Return [x, y] of the center of cell containing provided text 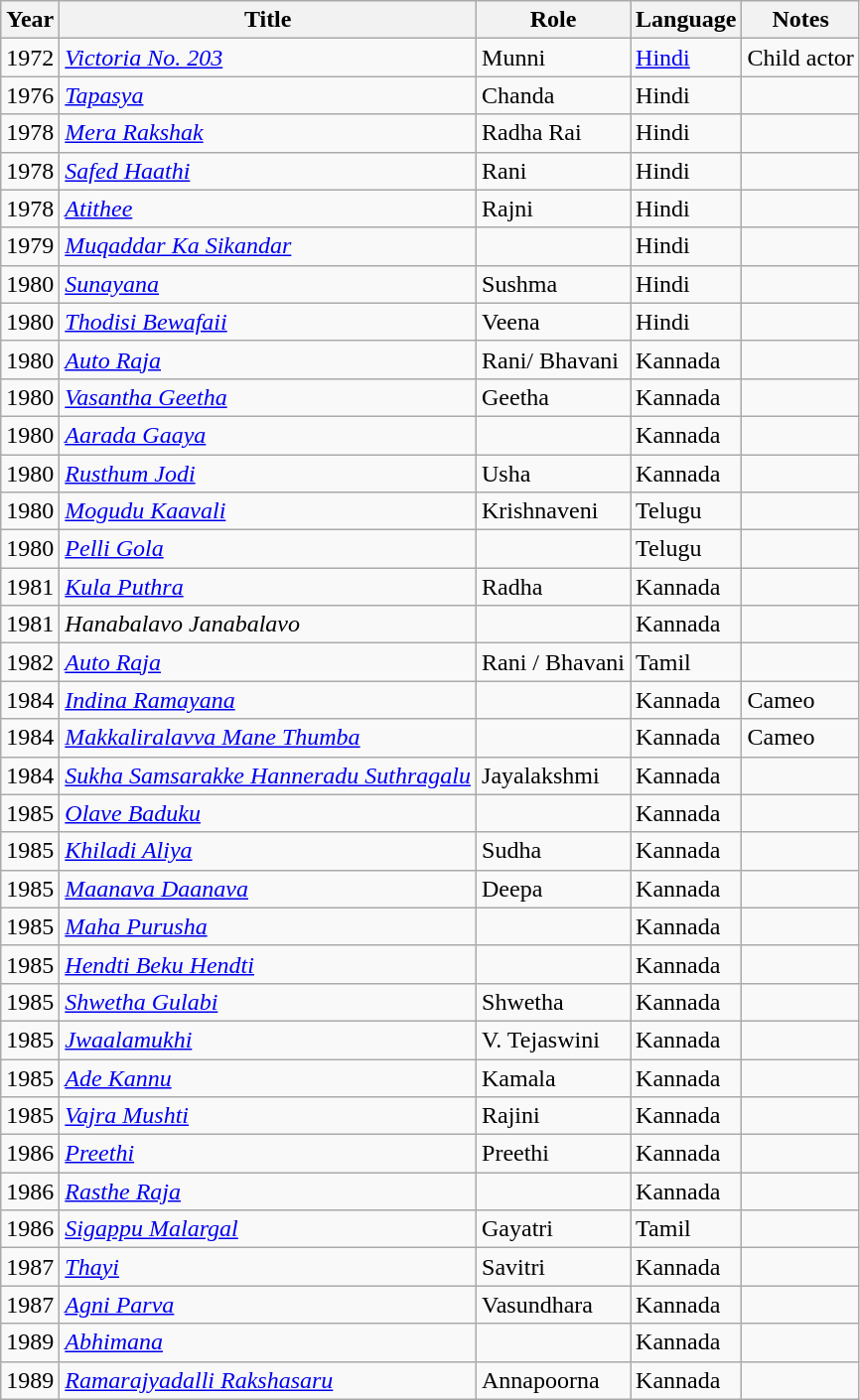
Deepa [554, 889]
Tapasya [268, 95]
Hanabalavo Janabalavo [268, 625]
Thodisi Bewafaii [268, 322]
Vajra Mushti [268, 1116]
V. Tejaswini [554, 1040]
1972 [30, 58]
Krishnaveni [554, 511]
Shwetha Gulabi [268, 1002]
Rajni [554, 209]
Usha [554, 474]
Radha [554, 587]
Victoria No. 203 [268, 58]
Sunayana [268, 284]
Aarada Gaaya [268, 435]
Notes [800, 20]
Makkaliralavva Mane Thumba [268, 738]
Vasundhara [554, 1305]
Kamala [554, 1077]
Rani [554, 171]
Language [686, 20]
Rusthum Jodi [268, 474]
Agni Parva [268, 1305]
Vasantha Geetha [268, 397]
Jwaalamukhi [268, 1040]
Pelli Gola [268, 549]
Child actor [800, 58]
Shwetha [554, 1002]
Sushma [554, 284]
Maha Purusha [268, 926]
Rajini [554, 1116]
Khiladi Aliya [268, 851]
Year [30, 20]
Munni [554, 58]
Abhimana [268, 1342]
Thayi [268, 1267]
Safed Haathi [268, 171]
Veena [554, 322]
Mogudu Kaavali [268, 511]
Jayalakshmi [554, 775]
Chanda [554, 95]
Annapoorna [554, 1380]
1979 [30, 246]
Rasthe Raja [268, 1191]
Maanava Daanava [268, 889]
Ade Kannu [268, 1077]
Atithee [268, 209]
Rani / Bhavani [554, 662]
Indina Ramayana [268, 700]
Geetha [554, 397]
Savitri [554, 1267]
1976 [30, 95]
Radha Rai [554, 133]
Ramarajyadalli Rakshasaru [268, 1380]
Rani/ Bhavani [554, 359]
Kula Puthra [268, 587]
1982 [30, 662]
Muqaddar Ka Sikandar [268, 246]
Mera Rakshak [268, 133]
Sigappu Malargal [268, 1229]
Olave Baduku [268, 813]
Hendti Beku Hendti [268, 964]
Role [554, 20]
Title [268, 20]
Sudha [554, 851]
Gayatri [554, 1229]
Sukha Samsarakke Hanneradu Suthragalu [268, 775]
